Scan for the cell matching the given text and deliver its [X, Y] coordinate at center. 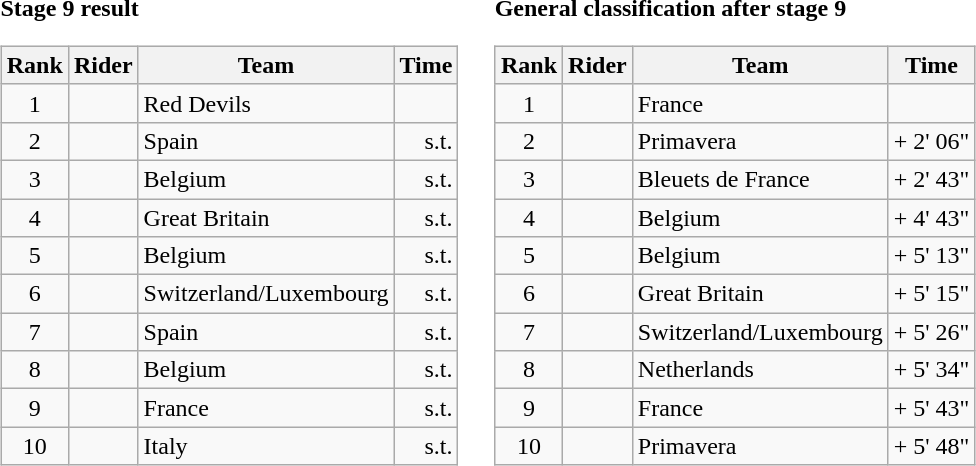
+ 5' 26" [932, 332]
+ 5' 15" [932, 294]
+ 4' 43" [932, 217]
Netherlands [760, 370]
+ 2' 06" [932, 141]
Red Devils [266, 103]
+ 5' 48" [932, 446]
+ 5' 13" [932, 256]
Bleuets de France [760, 179]
+ 5' 43" [932, 408]
Italy [266, 446]
+ 2' 43" [932, 179]
+ 5' 34" [932, 370]
